Find where the given text appears and provide that cell's center as [X, Y] coordinate. 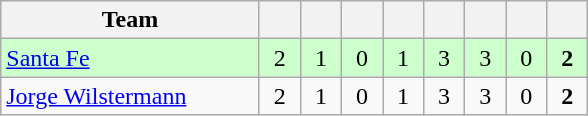
Jorge Wilstermann [130, 96]
Team [130, 20]
Santa Fe [130, 58]
